From the cell containing the given text, extract its center point as (X, Y) coordinate. 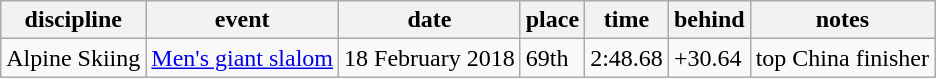
2:48.68 (627, 58)
date (430, 20)
event (242, 20)
place (552, 20)
Alpine Skiing (74, 58)
behind (709, 20)
+30.64 (709, 58)
69th (552, 58)
notes (842, 20)
top China finisher (842, 58)
time (627, 20)
Men's giant slalom (242, 58)
discipline (74, 20)
18 February 2018 (430, 58)
